Provide the [x, y] coordinate of the cell's center where the given text is located.  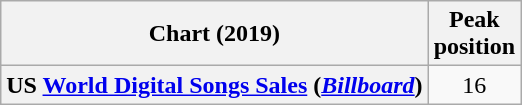
16 [474, 85]
Chart (2019) [214, 34]
US World Digital Songs Sales (Billboard) [214, 85]
Peakposition [474, 34]
